Scan for the cell matching the given text and deliver its (X, Y) coordinate at center. 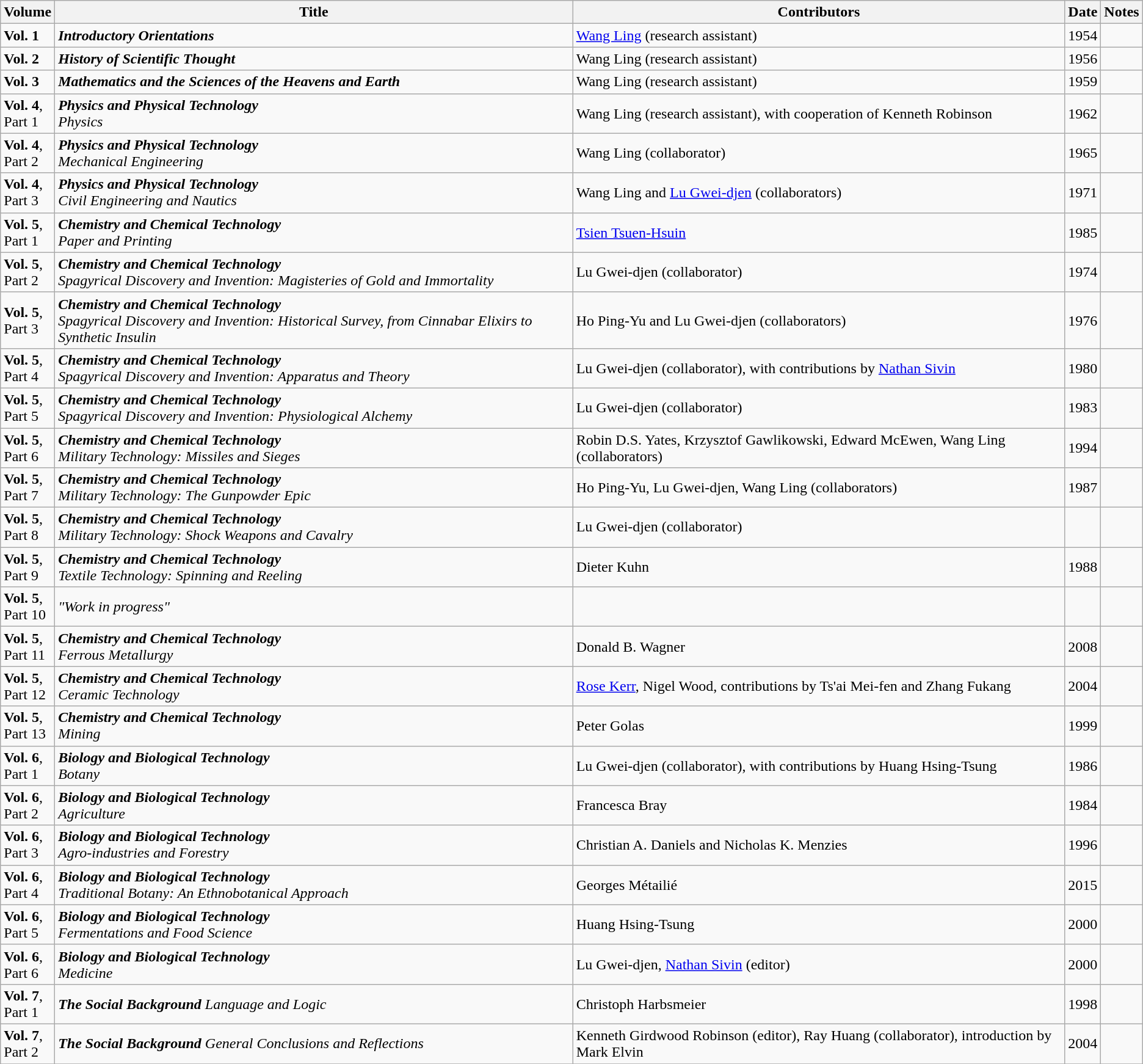
1954 (1083, 35)
Vol. 4,Part 3 (28, 193)
Vol. 5,Part 2 (28, 272)
Vol. 6,Part 1 (28, 766)
Vol. 5,Part 5 (28, 408)
Francesca Bray (819, 805)
Vol. 6,Part 4 (28, 884)
1965 (1083, 153)
Kenneth Girdwood Robinson (editor), Ray Huang (collaborator), introduction by Mark Elvin (819, 1043)
Biology and Biological Technology Agro-industries and Forestry (314, 845)
Chemistry and Chemical Technology Ceramic Technology (314, 687)
Chemistry and Chemical Technology Spagyrical Discovery and Invention: Historical Survey, from Cinnabar Elixirs to Synthetic Insulin (314, 320)
Wang Ling (research assistant), with cooperation of Kenneth Robinson (819, 114)
Physics and Physical Technology Mechanical Engineering (314, 153)
1959 (1083, 82)
Chemistry and Chemical Technology Textile Technology: Spinning and Reeling (314, 567)
Vol. 5,Part 13 (28, 726)
Vol. 5,Part 12 (28, 687)
Vol. 6,Part 3 (28, 845)
1994 (1083, 447)
Vol. 5,Part 7 (28, 487)
2008 (1083, 646)
"Work in progress" (314, 607)
Tsien Tsuen-Hsuin (819, 232)
History of Scientific Thought (314, 59)
Chemistry and Chemical Technology Spagyrical Discovery and Invention: Magisteries of Gold and Immortality (314, 272)
Chemistry and Chemical Technology Ferrous Metallurgy (314, 646)
1985 (1083, 232)
Biology and Biological Technology Fermentations and Food Science (314, 925)
Physics and Physical Technology Physics (314, 114)
Volume (28, 12)
Mathematics and the Sciences of the Heavens and Earth (314, 82)
Vol. 6,Part 2 (28, 805)
Rose Kerr, Nigel Wood, contributions by Ts'ai Mei-fen and Zhang Fukang (819, 687)
Vol. 5,Part 10 (28, 607)
Vol. 5,Part 6 (28, 447)
1984 (1083, 805)
Lu Gwei-djen (collaborator), with contributions by Huang Hsing-Tsung (819, 766)
1956 (1083, 59)
Vol. 6,Part 5 (28, 925)
Introductory Orientations (314, 35)
Christoph Harbsmeier (819, 1004)
Title (314, 12)
Vol. 1 (28, 35)
Vol. 3 (28, 82)
Biology and Biological Technology Botany (314, 766)
2015 (1083, 884)
Lu Gwei-djen, Nathan Sivin (editor) (819, 964)
Wang Ling (collaborator) (819, 153)
Chemistry and Chemical Technology Military Technology: The Gunpowder Epic (314, 487)
1962 (1083, 114)
Chemistry and Chemical Technology Spagyrical Discovery and Invention: Apparatus and Theory (314, 368)
Notes (1122, 12)
Huang Hsing-Tsung (819, 925)
Vol. 5,Part 8 (28, 528)
1976 (1083, 320)
Vol. 2 (28, 59)
Chemistry and Chemical Technology Military Technology: Shock Weapons and Cavalry (314, 528)
Vol. 5,Part 11 (28, 646)
1996 (1083, 845)
Biology and Biological Technology Traditional Botany: An Ethnobotanical Approach (314, 884)
Vol. 7,Part 2 (28, 1043)
1986 (1083, 766)
Biology and Biological Technology Medicine (314, 964)
1974 (1083, 272)
Peter Golas (819, 726)
Georges Métailié (819, 884)
Physics and Physical Technology Civil Engineering and Nautics (314, 193)
Ho Ping-Yu, Lu Gwei-djen, Wang Ling (collaborators) (819, 487)
Ho Ping-Yu and Lu Gwei-djen (collaborators) (819, 320)
1988 (1083, 567)
The Social Background Language and Logic (314, 1004)
Chemistry and Chemical Technology Paper and Printing (314, 232)
Chemistry and Chemical Technology Spagyrical Discovery and Invention: Physiological Alchemy (314, 408)
Chemistry and Chemical Technology Military Technology: Missiles and Sieges (314, 447)
1999 (1083, 726)
Vol. 5,Part 1 (28, 232)
Christian A. Daniels and Nicholas K. Menzies (819, 845)
Chemistry and Chemical Technology Mining (314, 726)
Vol. 5,Part 9 (28, 567)
1983 (1083, 408)
Date (1083, 12)
The Social Background General Conclusions and Reflections (314, 1043)
1980 (1083, 368)
Vol. 5,Part 4 (28, 368)
Vol. 5,Part 3 (28, 320)
1998 (1083, 1004)
Contributors (819, 12)
Vol. 7,Part 1 (28, 1004)
Dieter Kuhn (819, 567)
Lu Gwei-djen (collaborator), with contributions by Nathan Sivin (819, 368)
Biology and Biological Technology Agriculture (314, 805)
Donald B. Wagner (819, 646)
Vol. 4,Part 1 (28, 114)
Vol. 6,Part 6 (28, 964)
1971 (1083, 193)
1987 (1083, 487)
Wang Ling and Lu Gwei-djen (collaborators) (819, 193)
Robin D.S. Yates, Krzysztof Gawlikowski, Edward McEwen, Wang Ling (collaborators) (819, 447)
Vol. 4,Part 2 (28, 153)
